From the cell containing the given text, extract its center point as (X, Y) coordinate. 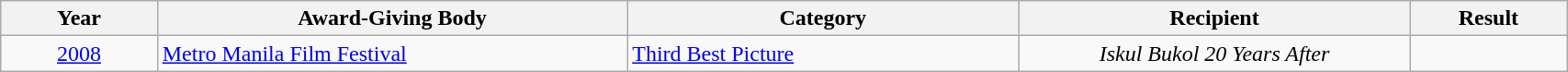
2008 (79, 54)
Year (79, 18)
Recipient (1214, 18)
Award-Giving Body (391, 18)
Result (1488, 18)
Third Best Picture (823, 54)
Category (823, 18)
Metro Manila Film Festival (391, 54)
Iskul Bukol 20 Years After (1214, 54)
